Pinpoint the cell where the given text exists, returning its (x, y) midpoint coordinate. 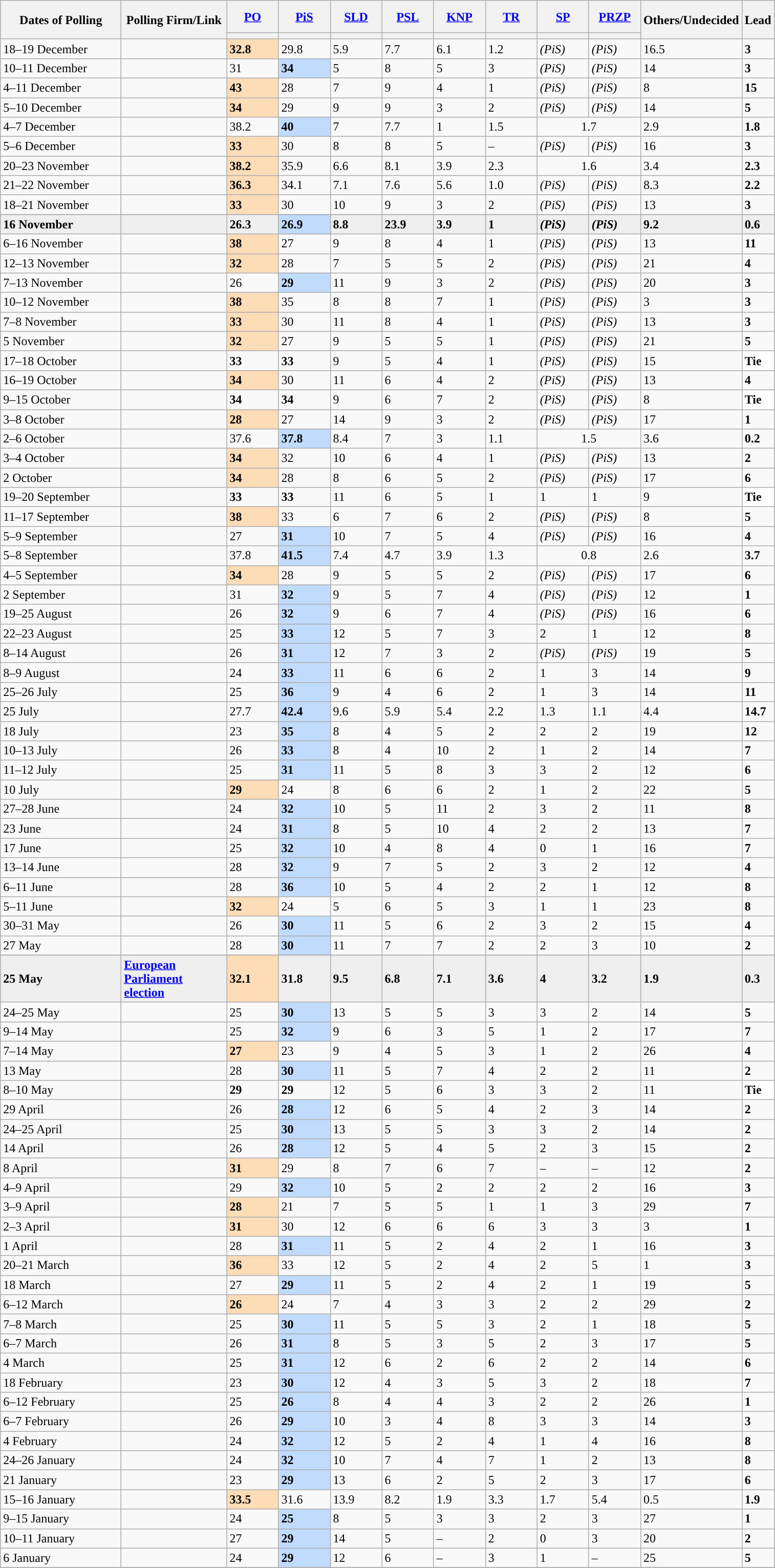
31.8 (304, 979)
PSL (407, 16)
1.2 (511, 49)
5–10 December (61, 107)
TR (511, 16)
13 May (61, 1071)
6–16 November (61, 244)
25 July (61, 711)
26.3 (253, 224)
5 November (61, 341)
8 April (61, 1168)
0.6 (758, 224)
Polling Firm/Link (174, 20)
SLD (356, 16)
2.6 (691, 556)
8–14 August (61, 653)
5–11 June (61, 906)
5–6 December (61, 146)
14.7 (758, 711)
8.1 (407, 166)
1.6 (589, 166)
24–25 April (61, 1129)
1 April (61, 1246)
10–11 December (61, 68)
PRZP (614, 16)
0.2 (758, 439)
6–7 March (61, 1343)
33.5 (253, 1499)
5–9 September (61, 536)
43 (253, 88)
6–12 March (61, 1304)
16.5 (691, 49)
23 June (61, 829)
8.4 (356, 439)
17–18 October (61, 361)
25–26 July (61, 692)
3.3 (511, 1499)
9.5 (356, 979)
7–14 May (61, 1051)
2 September (61, 595)
4–11 December (61, 88)
15–16 January (61, 1499)
16–19 October (61, 380)
40 (304, 127)
42.4 (304, 711)
18 February (61, 1382)
9–15 October (61, 399)
13.9 (356, 1499)
14 April (61, 1149)
21 January (61, 1480)
PiS (304, 16)
5.6 (460, 185)
Others/Undecided (691, 20)
41.5 (304, 556)
32.8 (253, 49)
4 March (61, 1363)
10–12 November (61, 302)
32.1 (253, 979)
7–13 November (61, 283)
27–28 June (61, 809)
37.6 (253, 439)
23.9 (407, 224)
0.3 (758, 979)
4.4 (691, 711)
30–31 May (61, 926)
3–8 October (61, 419)
3.4 (691, 166)
0.5 (691, 1499)
18 July (61, 731)
18–19 December (61, 49)
17 June (61, 848)
2–3 April (61, 1226)
7–8 November (61, 322)
3.7 (758, 556)
19–20 September (61, 497)
9.6 (356, 711)
10–11 January (61, 1538)
9–14 May (61, 1031)
8.8 (356, 224)
4–5 September (61, 575)
9.2 (691, 224)
13–14 June (61, 867)
3–4 October (61, 458)
11–12 July (61, 770)
6–7 February (61, 1422)
25 May (61, 979)
0.8 (589, 556)
26.9 (304, 224)
Lead (758, 20)
2–6 October (61, 439)
22 (691, 790)
5–8 September (61, 556)
KNP (460, 16)
29.8 (304, 49)
6–12 February (61, 1402)
4–7 December (61, 127)
8.2 (407, 1499)
European Parliament election (174, 979)
2 October (61, 478)
6.1 (460, 49)
27.7 (253, 711)
7.6 (407, 185)
1.8 (758, 127)
10 July (61, 790)
18 March (61, 1285)
21–22 November (61, 185)
3–9 April (61, 1207)
11–17 September (61, 517)
SP (563, 16)
6 January (61, 1558)
7.4 (356, 556)
6–11 June (61, 887)
2.9 (691, 127)
36.3 (253, 185)
20–23 November (61, 166)
6.8 (407, 979)
PO (253, 16)
27 May (61, 945)
35.9 (304, 166)
3.2 (614, 979)
24–25 May (61, 1012)
24–26 January (61, 1460)
8.3 (691, 185)
20–21 March (61, 1265)
1.0 (511, 185)
4–9 April (61, 1188)
29 April (61, 1110)
6.6 (356, 166)
34.1 (304, 185)
18–21 November (61, 205)
19–25 August (61, 614)
Dates of Polling (61, 20)
10–13 July (61, 751)
8–9 August (61, 672)
31.6 (304, 1499)
4 February (61, 1441)
8–10 May (61, 1090)
4.7 (407, 556)
7–8 March (61, 1324)
12–13 November (61, 263)
9–15 January (61, 1519)
22–23 August (61, 633)
16 November (61, 224)
